Scan for the cell matching the given text and deliver its [X, Y] coordinate at center. 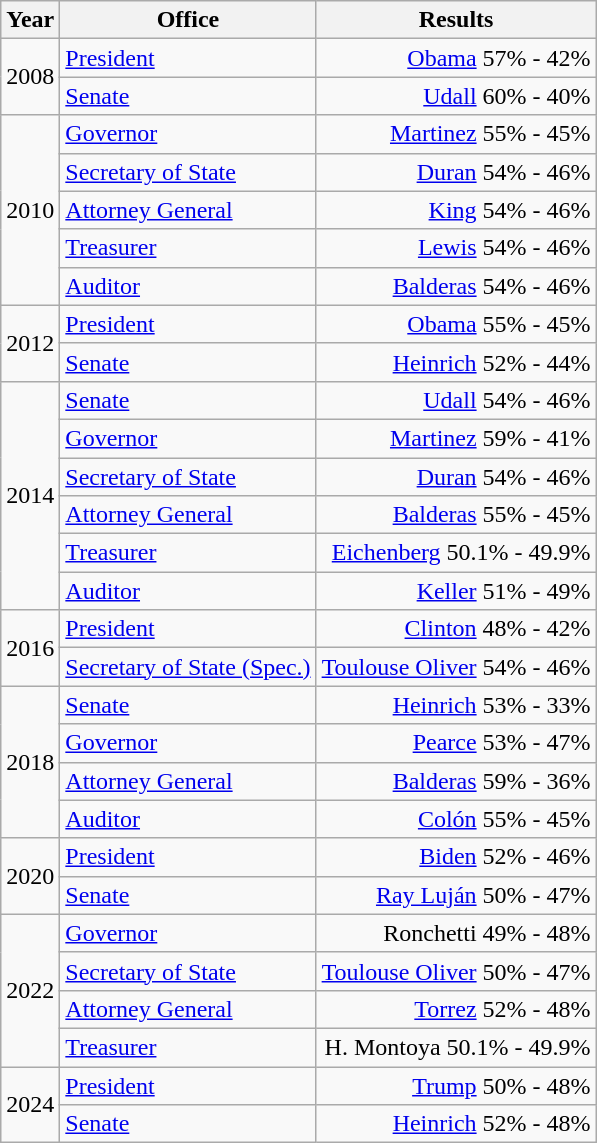
Obama 57% - 42% [456, 58]
2008 [30, 77]
Obama 55% - 45% [456, 324]
2022 [30, 990]
Biden 52% - 46% [456, 857]
Torrez 52% - 48% [456, 1009]
2016 [30, 648]
Trump 50% - 48% [456, 1085]
2012 [30, 343]
Lewis 54% - 46% [456, 248]
Pearce 53% - 47% [456, 743]
2024 [30, 1104]
Heinrich 53% - 33% [456, 705]
Keller 51% - 49% [456, 591]
Clinton 48% - 42% [456, 629]
2010 [30, 210]
Office [188, 20]
2018 [30, 762]
2014 [30, 495]
Toulouse Oliver 54% - 46% [456, 667]
Heinrich 52% - 48% [456, 1124]
2020 [30, 876]
Martinez 59% - 41% [456, 438]
Eichenberg 50.1% - 49.9% [456, 553]
Ronchetti 49% - 48% [456, 933]
Martinez 55% - 45% [456, 134]
H. Montoya 50.1% - 49.9% [456, 1047]
Heinrich 52% - 44% [456, 362]
Ray Luján 50% - 47% [456, 895]
Secretary of State (Spec.) [188, 667]
Udall 60% - 40% [456, 96]
Toulouse Oliver 50% - 47% [456, 971]
Year [30, 20]
King 54% - 46% [456, 210]
Balderas 54% - 46% [456, 286]
Results [456, 20]
Udall 54% - 46% [456, 400]
Balderas 59% - 36% [456, 781]
Colón 55% - 45% [456, 819]
Balderas 55% - 45% [456, 515]
